Return the [x, y] coordinate for the center point of the cell that contains the specified text.  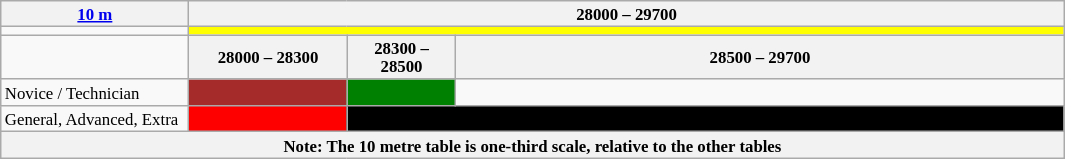
28000 – 28300 [268, 57]
28300 – 28500 [402, 57]
General, Advanced, Extra [95, 119]
Note: The 10 metre table is one-third scale, relative to the other tables [532, 145]
28000 – 29700 [626, 14]
10 m [95, 14]
Novice / Technician [95, 93]
28500 – 29700 [760, 57]
